Return [x, y] of the center of cell containing provided text 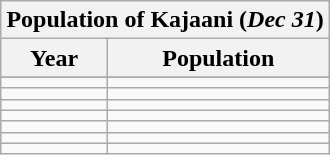
Year [54, 58]
Population of Kajaani (Dec 31) [165, 20]
Population [218, 58]
